Identify which cell holds the provided text, then report its [X, Y] central coordinate. 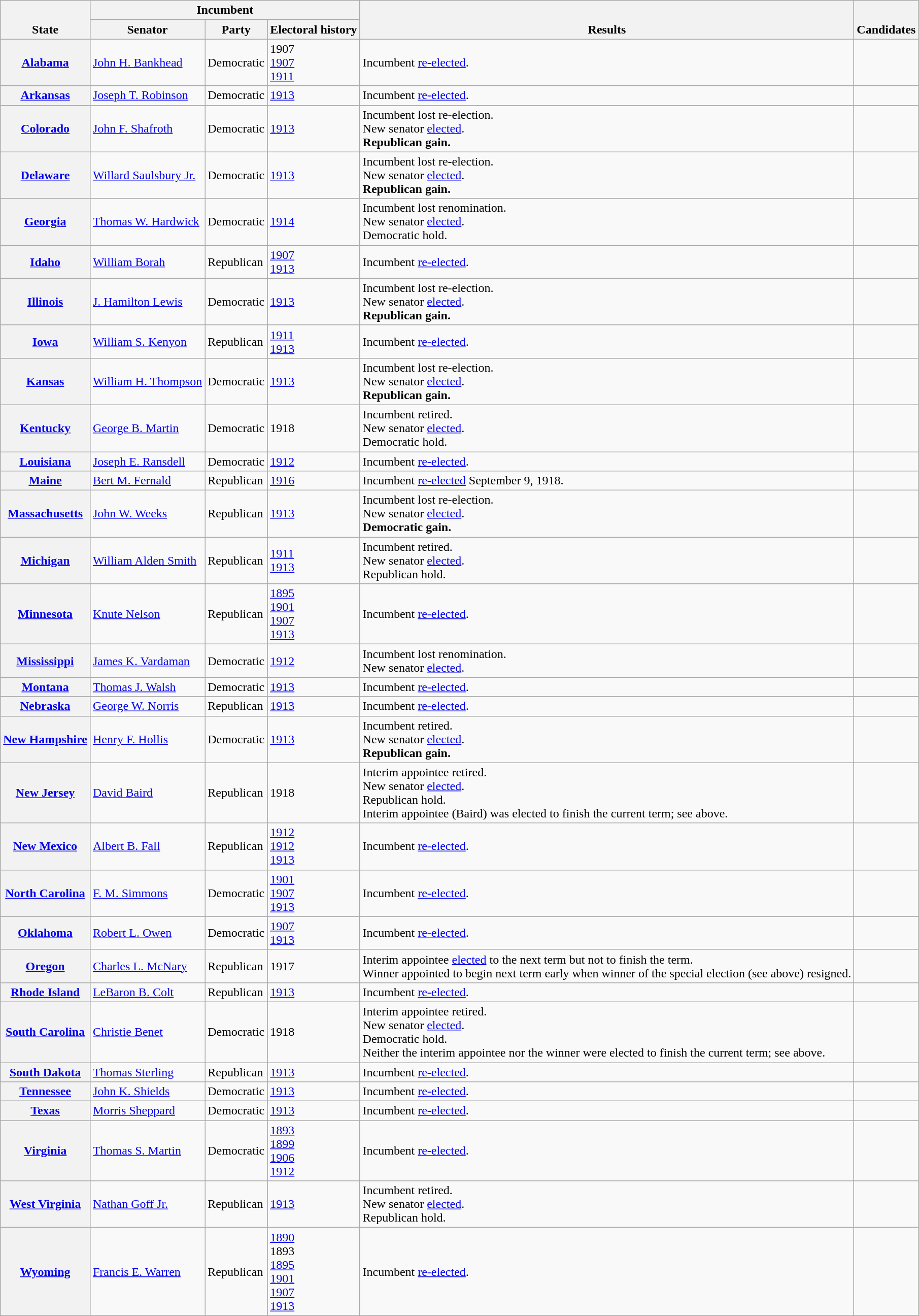
Colorado [46, 128]
Georgia [46, 222]
Nebraska [46, 706]
1895190119071913 [314, 614]
Incumbent re-elected September 9, 1918. [607, 481]
1893 1899 19061912 [314, 1150]
Delaware [46, 175]
John W. Weeks [147, 514]
George B. Martin [147, 428]
Henry F. Hollis [147, 739]
190119071913 [314, 893]
Minnesota [46, 614]
Incumbent retired.New senator elected.Republican gain. [607, 739]
Thomas W. Hardwick [147, 222]
Rhode Island [46, 992]
Francis E. Warren [147, 1271]
1917 [314, 966]
19071913 [314, 262]
Nathan Goff Jr. [147, 1204]
William S. Kenyon [147, 341]
Mississippi [46, 661]
Willard Saulsbury Jr. [147, 175]
Kentucky [46, 428]
Incumbent retired.New senator elected.Democratic hold. [607, 428]
Iowa [46, 341]
1907 1913 [314, 933]
Thomas J. Walsh [147, 687]
South Dakota [46, 1072]
John H. Bankhead [147, 62]
Montana [46, 687]
1914 [314, 222]
West Virginia [46, 1204]
Wyoming [46, 1271]
J. Hamilton Lewis [147, 302]
1912 1912 1913 [314, 846]
North Carolina [46, 893]
William Alden Smith [147, 561]
Joseph T. Robinson [147, 95]
Party [236, 29]
Illinois [46, 302]
19111913 [314, 561]
John K. Shields [147, 1092]
F. M. Simmons [147, 893]
Morris Sheppard [147, 1111]
James K. Vardaman [147, 661]
Arkansas [46, 95]
Incumbent lost re-election.New senator elected.Democratic gain. [607, 514]
New Mexico [46, 846]
New Jersey [46, 793]
LeBaron B. Colt [147, 992]
Candidates [886, 20]
1911 1913 [314, 341]
Idaho [46, 262]
David Baird [147, 793]
Bert M. Fernald [147, 481]
Interim appointee retired.New senator elected.Republican hold.Interim appointee (Baird) was elected to finish the current term; see above. [607, 793]
Results [607, 20]
Christie Benet [147, 1032]
Louisiana [46, 462]
1907 1907 1911 [314, 62]
Oklahoma [46, 933]
Charles L. McNary [147, 966]
Maine [46, 481]
South Carolina [46, 1032]
Kansas [46, 381]
Joseph E. Ransdell [147, 462]
Incumbent lost renomination.New senator elected.Democratic hold. [607, 222]
Thomas Sterling [147, 1072]
New Hampshire [46, 739]
18901893 1895190119071913 [314, 1271]
Knute Nelson [147, 614]
1916 [314, 481]
George W. Norris [147, 706]
Tennessee [46, 1092]
William Borah [147, 262]
Michigan [46, 561]
Electoral history [314, 29]
Oregon [46, 966]
William H. Thompson [147, 381]
Robert L. Owen [147, 933]
Virginia [46, 1150]
Texas [46, 1111]
Senator [147, 29]
Incumbent [225, 10]
John F. Shafroth [147, 128]
State [46, 20]
Incumbent lost renomination.New senator elected. [607, 661]
Massachusetts [46, 514]
Thomas S. Martin [147, 1150]
Alabama [46, 62]
Albert B. Fall [147, 846]
